Return (x, y) of the center of cell containing provided text 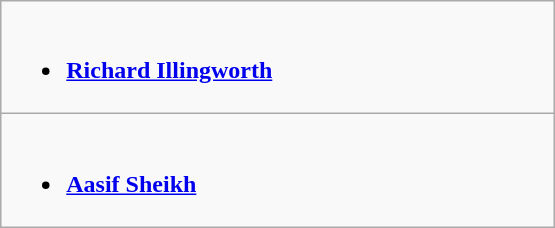
Richard Illingworth (278, 58)
Aasif Sheikh (278, 170)
